Capture the cell that displays the provided text and extract its [X, Y] central coordinate. 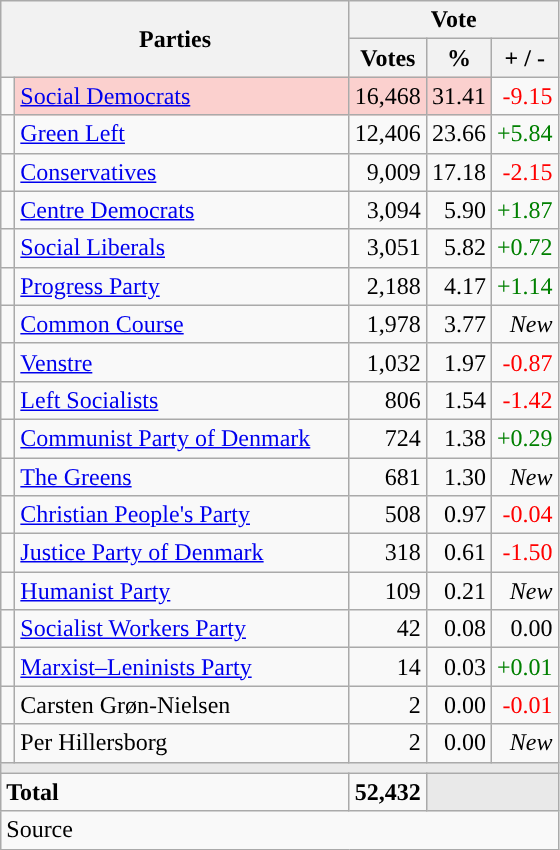
12,406 [388, 134]
The Greens [182, 477]
2,188 [388, 286]
Social Democrats [182, 96]
+0.72 [524, 248]
Conservatives [182, 172]
-0.04 [524, 515]
+0.01 [524, 667]
3,051 [388, 248]
Common Course [182, 324]
17.18 [458, 172]
1.30 [458, 477]
+ / - [524, 58]
5.90 [458, 210]
-1.42 [524, 400]
Green Left [182, 134]
Left Socialists [182, 400]
1.97 [458, 362]
3.77 [458, 324]
4.17 [458, 286]
109 [388, 591]
31.41 [458, 96]
Vote [454, 20]
Per Hillersborg [182, 743]
5.82 [458, 248]
Justice Party of Denmark [182, 553]
318 [388, 553]
+1.87 [524, 210]
3,094 [388, 210]
Christian People's Party [182, 515]
Total [176, 792]
+0.29 [524, 438]
0.61 [458, 553]
0.08 [458, 629]
Carsten Grøn-Nielsen [182, 705]
Socialist Workers Party [182, 629]
+5.84 [524, 134]
724 [388, 438]
806 [388, 400]
Votes [388, 58]
0.03 [458, 667]
1,032 [388, 362]
Source [280, 830]
508 [388, 515]
14 [388, 667]
Venstre [182, 362]
-0.01 [524, 705]
1.54 [458, 400]
Progress Party [182, 286]
Communist Party of Denmark [182, 438]
16,468 [388, 96]
-1.50 [524, 553]
0.21 [458, 591]
0.97 [458, 515]
+1.14 [524, 286]
9,009 [388, 172]
1.38 [458, 438]
% [458, 58]
681 [388, 477]
Centre Democrats [182, 210]
1,978 [388, 324]
-2.15 [524, 172]
42 [388, 629]
-9.15 [524, 96]
Social Liberals [182, 248]
23.66 [458, 134]
52,432 [388, 792]
Parties [176, 39]
Marxist–Leninists Party [182, 667]
-0.87 [524, 362]
Humanist Party [182, 591]
